Scan for the cell matching the given text and deliver its (x, y) coordinate at center. 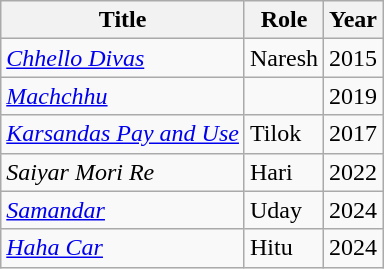
Machchhu (123, 96)
Hari (284, 172)
Uday (284, 210)
Hitu (284, 248)
Naresh (284, 58)
2022 (354, 172)
2019 (354, 96)
2015 (354, 58)
Karsandas Pay and Use (123, 134)
Haha Car (123, 248)
Saiyar Mori Re (123, 172)
Samandar (123, 210)
Year (354, 20)
Tilok (284, 134)
Chhello Divas (123, 58)
Role (284, 20)
Title (123, 20)
2017 (354, 134)
